Determine the (x, y) coordinate at the center of the cell enclosing the given text.  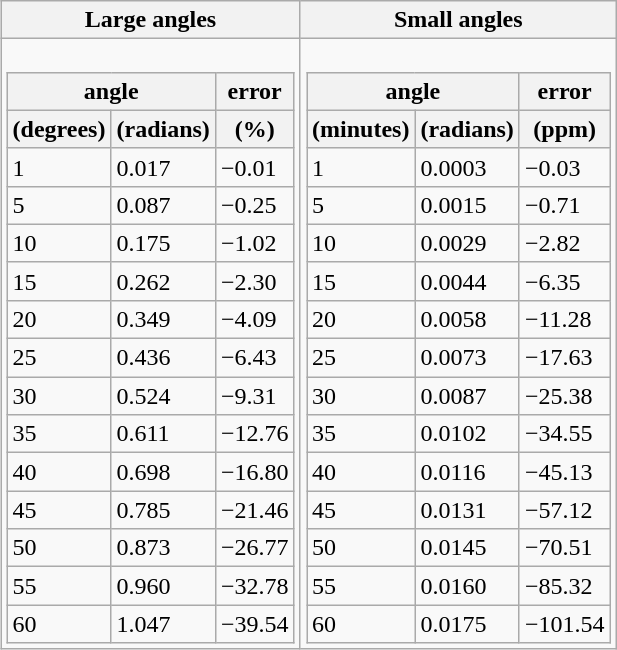
−101.54 (564, 624)
0.0175 (467, 624)
Large angles (151, 20)
0.087 (163, 205)
0.0102 (467, 434)
−2.82 (564, 243)
−6.43 (254, 358)
0.0087 (467, 396)
1.047 (163, 624)
0.0029 (467, 243)
(%) (254, 129)
−4.09 (254, 319)
0.0145 (467, 548)
−17.63 (564, 358)
−0.25 (254, 205)
Small angles (458, 20)
0.0015 (467, 205)
0.017 (163, 167)
0.960 (163, 586)
−2.30 (254, 281)
0.524 (163, 396)
−21.46 (254, 510)
0.0116 (467, 472)
0.0044 (467, 281)
−9.31 (254, 396)
−34.55 (564, 434)
0.0160 (467, 586)
−57.12 (564, 510)
0.349 (163, 319)
0.175 (163, 243)
0.873 (163, 548)
0.0073 (467, 358)
0.785 (163, 510)
0.0003 (467, 167)
−26.77 (254, 548)
−32.78 (254, 586)
0.0058 (467, 319)
(minutes) (361, 129)
0.436 (163, 358)
0.698 (163, 472)
−0.01 (254, 167)
−16.80 (254, 472)
−0.71 (564, 205)
−45.13 (564, 472)
−0.03 (564, 167)
−11.28 (564, 319)
−39.54 (254, 624)
(degrees) (59, 129)
−25.38 (564, 396)
(ppm) (564, 129)
−85.32 (564, 586)
0.0131 (467, 510)
0.262 (163, 281)
−12.76 (254, 434)
−70.51 (564, 548)
−6.35 (564, 281)
0.611 (163, 434)
−1.02 (254, 243)
